Pinpoint the cell where the given text exists, returning its (X, Y) midpoint coordinate. 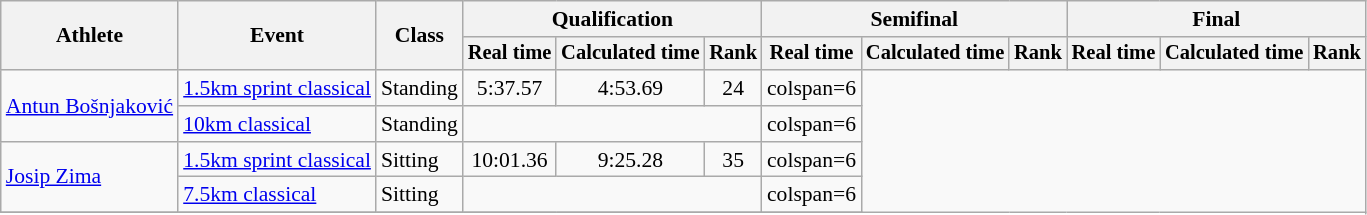
35 (733, 160)
4:53.69 (630, 88)
Athlete (90, 36)
10:01.36 (510, 160)
Final (1216, 19)
7.5km classical (277, 195)
24 (733, 88)
Event (277, 36)
Antun Bošnjaković (90, 106)
Josip Zima (90, 178)
Qualification (612, 19)
10km classical (277, 124)
Class (420, 36)
Semifinal (914, 19)
9:25.28 (630, 160)
5:37.57 (510, 88)
